Find where the given text appears and provide that cell's center as [x, y] coordinate. 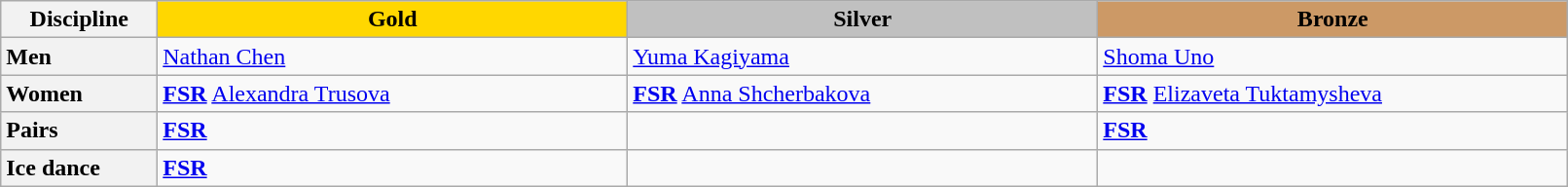
Women [80, 93]
Shoma Uno [1333, 56]
Men [80, 56]
FSR Alexandra Trusova [393, 93]
Bronze [1333, 19]
Ice dance [80, 168]
FSR Anna Shcherbakova [862, 93]
Discipline [80, 19]
Yuma Kagiyama [862, 56]
FSR Elizaveta Tuktamysheva [1333, 93]
Pairs [80, 131]
Silver [862, 19]
Gold [393, 19]
Nathan Chen [393, 56]
